Output the (x, y) coordinate of the center of the cell containing the given text.  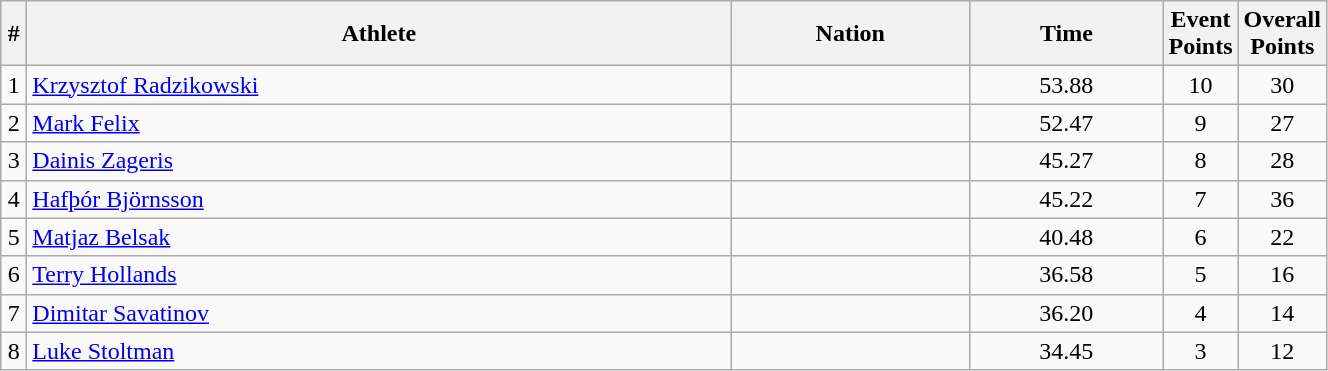
53.88 (1066, 85)
Overall Points (1282, 34)
Terry Hollands (379, 275)
45.27 (1066, 161)
Nation (850, 34)
16 (1282, 275)
34.45 (1066, 351)
30 (1282, 85)
14 (1282, 313)
2 (14, 123)
22 (1282, 237)
45.22 (1066, 199)
Time (1066, 34)
36 (1282, 199)
52.47 (1066, 123)
36.58 (1066, 275)
10 (1200, 85)
9 (1200, 123)
Hafþór Björnsson (379, 199)
28 (1282, 161)
Luke Stoltman (379, 351)
Dimitar Savatinov (379, 313)
Mark Felix (379, 123)
12 (1282, 351)
Event Points (1200, 34)
Matjaz Belsak (379, 237)
27 (1282, 123)
# (14, 34)
40.48 (1066, 237)
36.20 (1066, 313)
Dainis Zageris (379, 161)
1 (14, 85)
Krzysztof Radzikowski (379, 85)
Athlete (379, 34)
